Find where the given text appears and provide that cell's center as (x, y) coordinate. 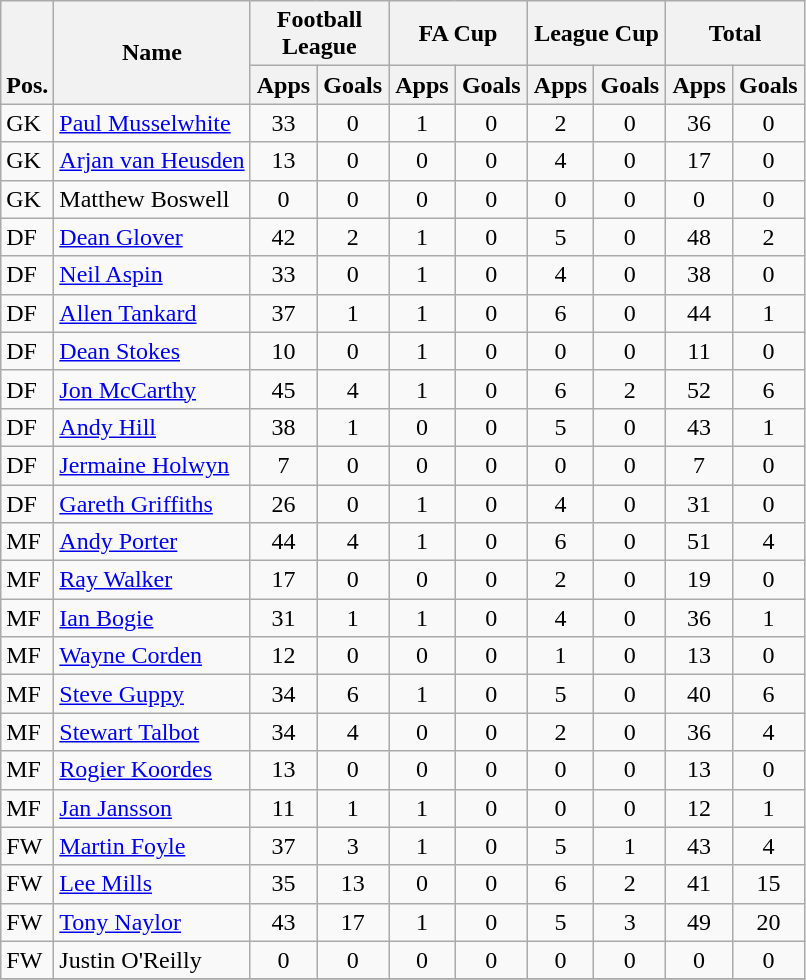
FA Cup (458, 34)
49 (700, 922)
Lee Mills (152, 884)
45 (284, 389)
48 (700, 237)
Justin O'Reilly (152, 960)
Ray Walker (152, 580)
19 (700, 580)
Andy Hill (152, 427)
Steve Guppy (152, 694)
Pos. (28, 52)
Stewart Talbot (152, 732)
Jan Jansson (152, 808)
Jermaine Holwyn (152, 465)
Ian Bogie (152, 618)
52 (700, 389)
Football League (320, 34)
Dean Glover (152, 237)
35 (284, 884)
26 (284, 503)
Jon McCarthy (152, 389)
15 (768, 884)
42 (284, 237)
Gareth Griffiths (152, 503)
Tony Naylor (152, 922)
40 (700, 694)
51 (700, 542)
Paul Musselwhite (152, 123)
41 (700, 884)
20 (768, 922)
Total (736, 34)
Andy Porter (152, 542)
Matthew Boswell (152, 199)
Name (152, 52)
Rogier Koordes (152, 770)
Neil Aspin (152, 275)
Martin Foyle (152, 846)
Arjan van Heusden (152, 161)
Allen Tankard (152, 313)
Dean Stokes (152, 351)
League Cup (596, 34)
10 (284, 351)
Wayne Corden (152, 656)
